Scan for the cell matching the given text and deliver its [X, Y] coordinate at center. 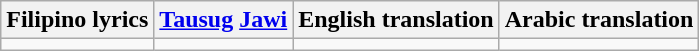
Tausug Jawi [224, 20]
Arabic translation [599, 20]
English translation [396, 20]
Filipino lyrics [78, 20]
